Capture the cell that displays the provided text and extract its (x, y) central coordinate. 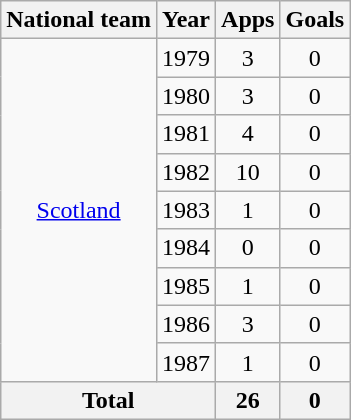
Year (186, 20)
1987 (186, 362)
1984 (186, 248)
Apps (248, 20)
Goals (315, 20)
26 (248, 400)
1979 (186, 58)
1982 (186, 172)
National team (79, 20)
1983 (186, 210)
1986 (186, 324)
Scotland (79, 210)
1980 (186, 96)
1981 (186, 134)
10 (248, 172)
Total (108, 400)
1985 (186, 286)
4 (248, 134)
